Return (x, y) of the center of cell containing provided text 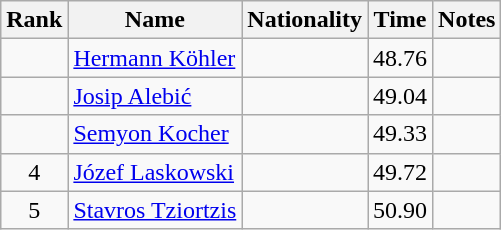
Stavros Tziortzis (155, 210)
Rank (34, 20)
50.90 (400, 210)
Semyon Kocher (155, 134)
Time (400, 20)
4 (34, 172)
49.04 (400, 96)
Notes (467, 20)
Hermann Köhler (155, 58)
Name (155, 20)
49.33 (400, 134)
Josip Alebić (155, 96)
49.72 (400, 172)
Nationality (305, 20)
5 (34, 210)
Józef Laskowski (155, 172)
48.76 (400, 58)
